Output the [X, Y] coordinate of the center of the cell containing the given text.  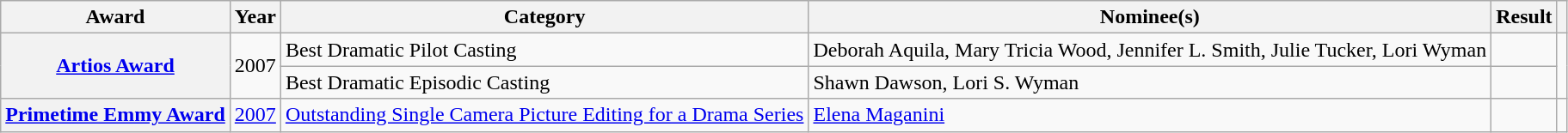
Elena Maganini [1150, 115]
Category [544, 17]
Nominee(s) [1150, 17]
Shawn Dawson, Lori S. Wyman [1150, 82]
Year [255, 17]
Result [1524, 17]
Best Dramatic Episodic Casting [544, 82]
Artios Award [115, 66]
Primetime Emmy Award [115, 115]
Award [115, 17]
Deborah Aquila, Mary Tricia Wood, Jennifer L. Smith, Julie Tucker, Lori Wyman [1150, 50]
Best Dramatic Pilot Casting [544, 50]
Outstanding Single Camera Picture Editing for a Drama Series [544, 115]
